From the cell containing the given text, extract its center point as [X, Y] coordinate. 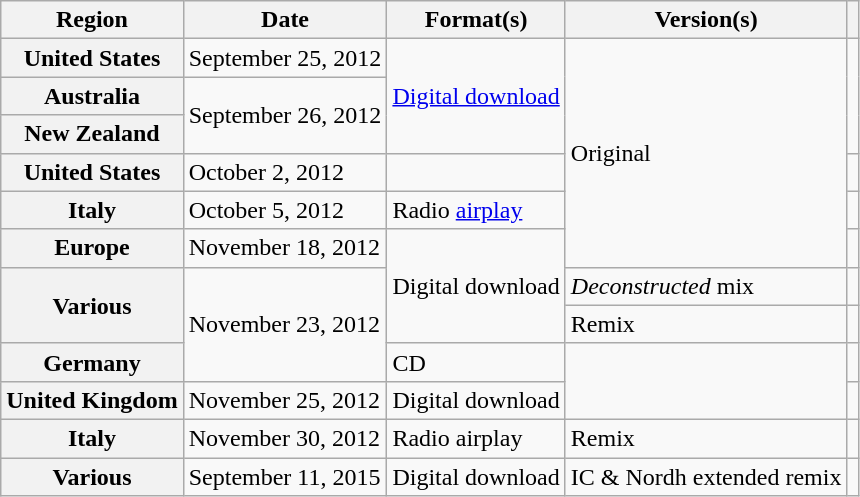
Australia [92, 96]
November 18, 2012 [285, 248]
October 2, 2012 [285, 172]
September 25, 2012 [285, 58]
November 30, 2012 [285, 438]
Date [285, 20]
Germany [92, 362]
New Zealand [92, 134]
IC & Nordh extended remix [706, 477]
United Kingdom [92, 400]
Deconstructed mix [706, 286]
CD [476, 362]
November 25, 2012 [285, 400]
September 26, 2012 [285, 115]
November 23, 2012 [285, 324]
Original [706, 153]
October 5, 2012 [285, 210]
Europe [92, 248]
Format(s) [476, 20]
September 11, 2015 [285, 477]
Version(s) [706, 20]
Region [92, 20]
